Determine the [X, Y] coordinate at the center of the cell enclosing the given text.  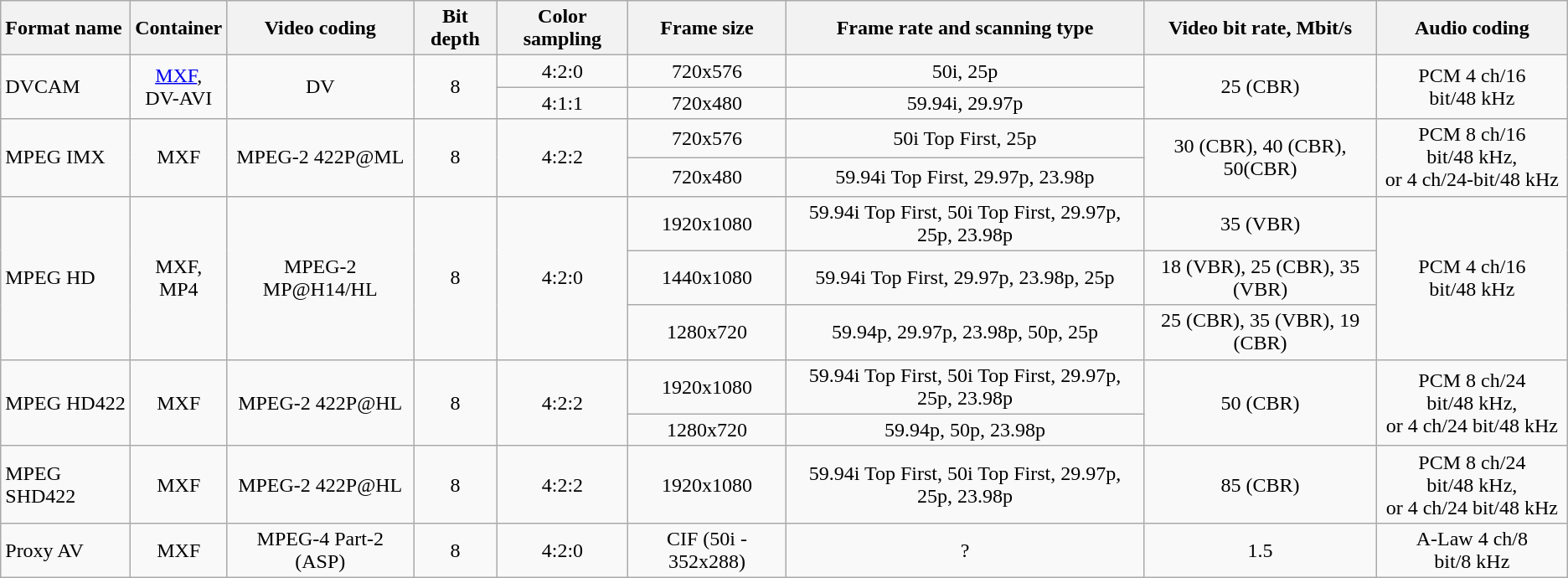
59.94p, 29.97p, 23.98p, 50p, 25p [965, 332]
Frame rate and scanning type [965, 28]
Bit depth [456, 28]
18 (VBR), 25 (CBR), 35 (VBR) [1261, 278]
A-Law 4 ch/8 bit/8 kHz [1472, 550]
25 (CBR) [1261, 87]
DVCAM [65, 87]
Format name [65, 28]
Video coding [320, 28]
1440x1080 [707, 278]
59.94i Top First, 29.97p, 23.98p [965, 177]
50i, 25p [965, 71]
MPEG-2 422P@ML [320, 157]
59.94i, 29.97p [965, 103]
DV [320, 87]
85 (CBR) [1261, 484]
1.5 [1261, 550]
Video bit rate, Mbit/s [1261, 28]
Audio coding [1472, 28]
25 (CBR), 35 (VBR), 19 (CBR) [1261, 332]
MXF, DV-AVI [179, 87]
50 (CBR) [1261, 402]
35 (VBR) [1261, 223]
MPEG-4 Part-2 (ASP) [320, 550]
PCM 8 ch/16 bit/48 kHz, or 4 ch/24-bit/48 kHz [1472, 157]
MPEG HD422 [65, 402]
MPEG HD [65, 278]
59.94p, 50p, 23.98p [965, 430]
Frame size [707, 28]
MPEG IMX [65, 157]
Color sampling [562, 28]
CIF (50i - 352x288) [707, 550]
MPEG-2 MP@H14/HL [320, 278]
MXF,MP4 [179, 278]
30 (CBR), 40 (CBR), 50(CBR) [1261, 157]
Container [179, 28]
MPEG SHD422 [65, 484]
Proxy AV [65, 550]
? [965, 550]
4:1:1 [562, 103]
50i Top First, 25p [965, 138]
59.94i Top First, 29.97p, 23.98p, 25p [965, 278]
